From the cell containing the given text, extract its center point as [x, y] coordinate. 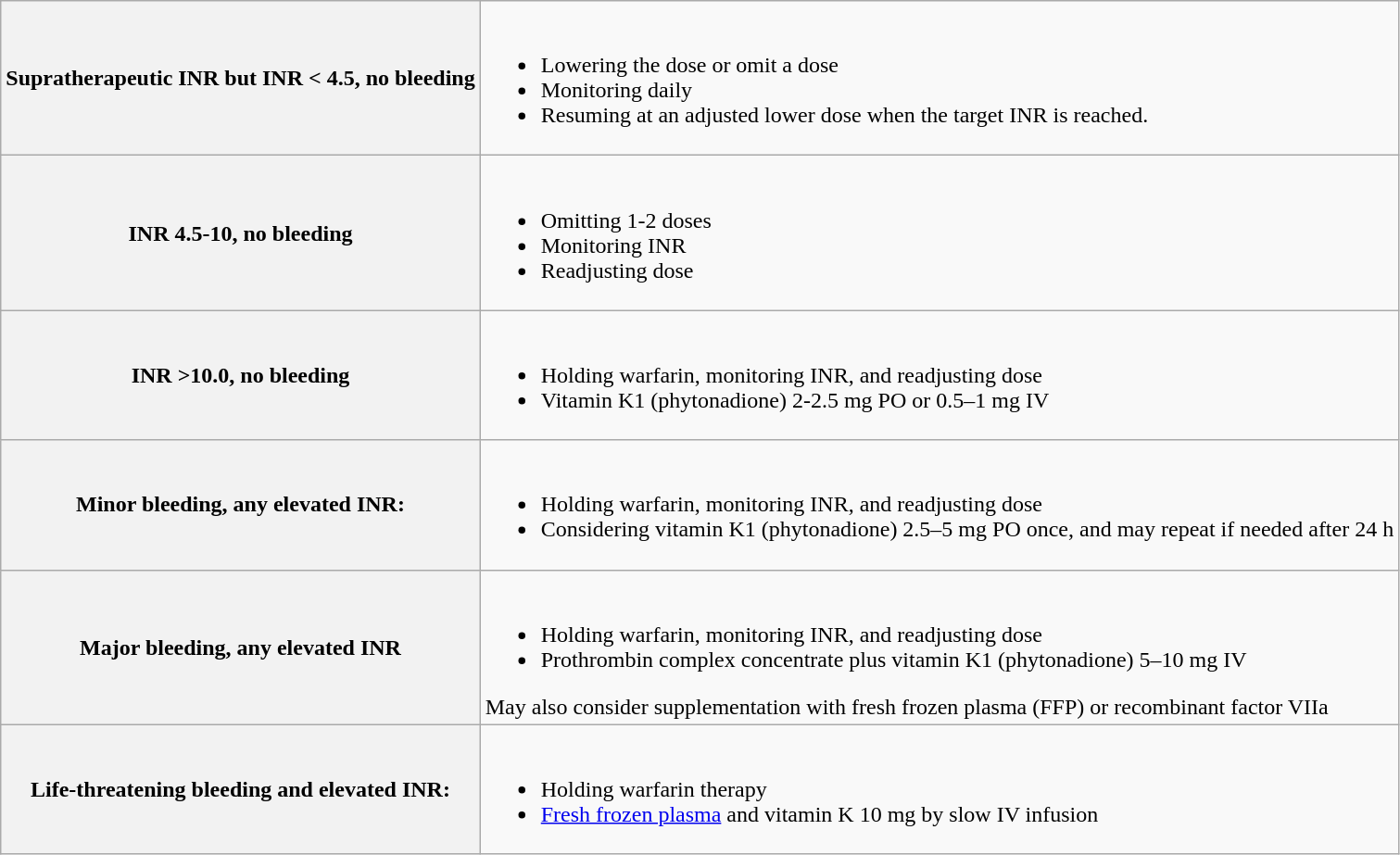
Supratherapeutic INR but INR < 4.5, no bleeding [241, 78]
Lowering the dose or omit a doseMonitoring dailyResuming at an adjusted lower dose when the target INR is reached. [940, 78]
INR >10.0, no bleeding [241, 375]
Minor bleeding, any elevated INR: [241, 505]
Omitting 1-2 dosesMonitoring INRReadjusting dose [940, 233]
Holding warfarin, monitoring INR, and readjusting doseConsidering vitamin K1 (phytonadione) 2.5–5 mg PO once, and may repeat if needed after 24 h [940, 505]
Major bleeding, any elevated INR [241, 647]
Holding warfarin, monitoring INR, and readjusting doseVitamin K1 (phytonadione) 2-2.5 mg PO or 0.5–1 mg IV [940, 375]
Holding warfarin therapyFresh frozen plasma and vitamin K 10 mg by slow IV infusion [940, 789]
INR 4.5-10, no bleeding [241, 233]
Life-threatening bleeding and elevated INR: [241, 789]
